Extract the [x, y] coordinate from the center of the cell holding the provided text.  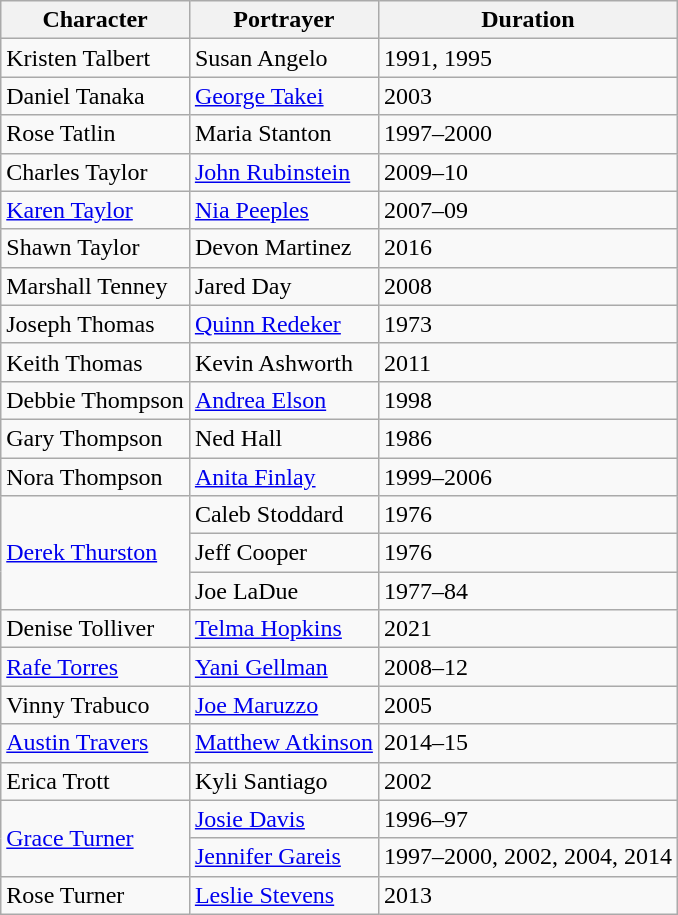
Denise Tolliver [96, 629]
1999–2006 [528, 477]
Devon Martinez [284, 248]
2008–12 [528, 667]
1998 [528, 400]
Kristen Talbert [96, 58]
2005 [528, 705]
Jennifer Gareis [284, 857]
Anita Finlay [284, 477]
2008 [528, 286]
Erica Trott [96, 781]
Kevin Ashworth [284, 362]
Debbie Thompson [96, 400]
Vinny Trabuco [96, 705]
Charles Taylor [96, 172]
Daniel Tanaka [96, 96]
2003 [528, 96]
2013 [528, 895]
Ned Hall [284, 438]
Caleb Stoddard [284, 515]
Grace Turner [96, 838]
Character [96, 20]
Nia Peeples [284, 210]
Marshall Tenney [96, 286]
2014–15 [528, 743]
Rose Tatlin [96, 134]
George Takei [284, 96]
John Rubinstein [284, 172]
Keith Thomas [96, 362]
Portrayer [284, 20]
1997–2000, 2002, 2004, 2014 [528, 857]
Rafe Torres [96, 667]
Nora Thompson [96, 477]
Leslie Stevens [284, 895]
Gary Thompson [96, 438]
Telma Hopkins [284, 629]
Susan Angelo [284, 58]
1977–84 [528, 591]
Andrea Elson [284, 400]
Duration [528, 20]
Jared Day [284, 286]
Joseph Thomas [96, 324]
Josie Davis [284, 819]
Joe LaDue [284, 591]
2021 [528, 629]
Karen Taylor [96, 210]
Maria Stanton [284, 134]
Kyli Santiago [284, 781]
Matthew Atkinson [284, 743]
Derek Thurston [96, 553]
2011 [528, 362]
1973 [528, 324]
1996–97 [528, 819]
Rose Turner [96, 895]
Jeff Cooper [284, 553]
2007–09 [528, 210]
2002 [528, 781]
1986 [528, 438]
Quinn Redeker [284, 324]
2016 [528, 248]
Austin Travers [96, 743]
Shawn Taylor [96, 248]
1991, 1995 [528, 58]
Yani Gellman [284, 667]
Joe Maruzzo [284, 705]
1997–2000 [528, 134]
2009–10 [528, 172]
